Return the [x, y] coordinate for the center point of the cell that contains the specified text.  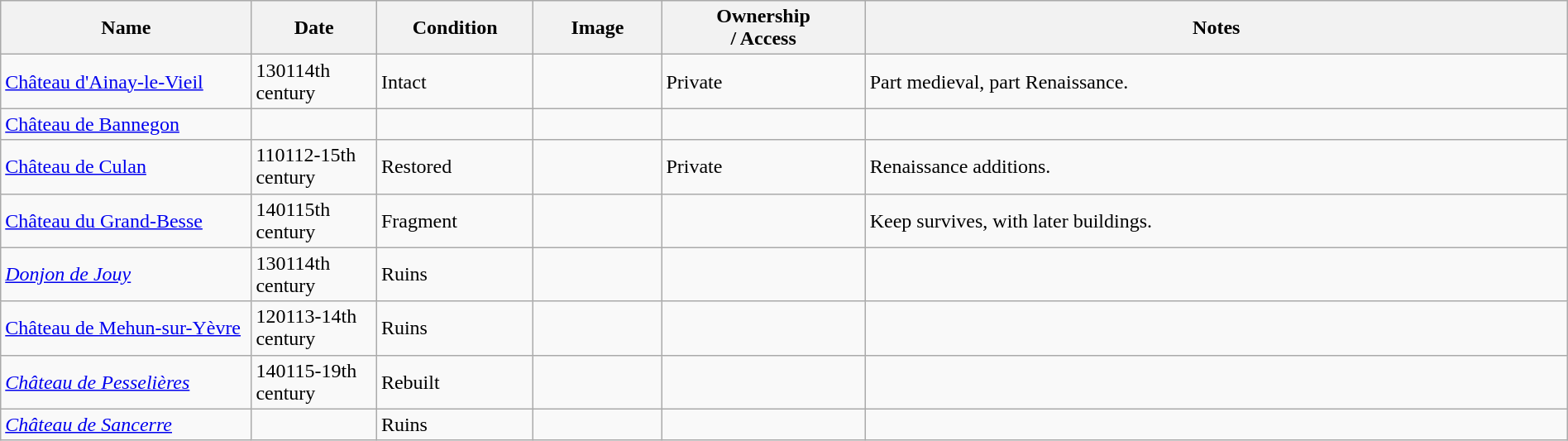
Château de Mehun-sur-Yèvre [126, 328]
Fragment [455, 220]
120113-14th century [314, 328]
Château du Grand-Besse [126, 220]
Château de Sancerre [126, 424]
Name [126, 28]
Image [597, 28]
Renaissance additions. [1216, 167]
Château de Bannegon [126, 124]
Condition [455, 28]
Château d'Ainay-le-Vieil [126, 81]
Château de Pesselières [126, 382]
Date [314, 28]
140115-19th century [314, 382]
Keep survives, with later buildings. [1216, 220]
110112-15th century [314, 167]
140115th century [314, 220]
Ownership/ Access [763, 28]
Notes [1216, 28]
Intact [455, 81]
Donjon de Jouy [126, 275]
Château de Culan [126, 167]
Restored [455, 167]
Rebuilt [455, 382]
Part medieval, part Renaissance. [1216, 81]
